Determine the (X, Y) coordinate at the center of the cell enclosing the given text.  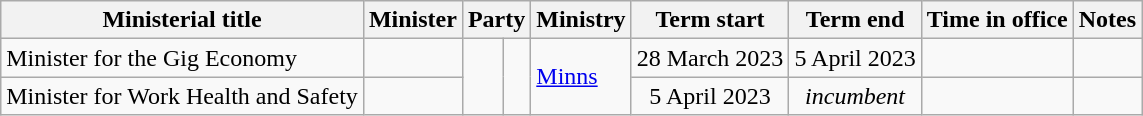
Term end (855, 20)
Minister for the Gig Economy (182, 58)
Time in office (997, 20)
Notes (1107, 20)
incumbent (855, 96)
Ministerial title (182, 20)
Party (496, 20)
28 March 2023 (710, 58)
Term start (710, 20)
Ministry (581, 20)
Minister (412, 20)
Minns (581, 77)
Minister for Work Health and Safety (182, 96)
